Determine the [x, y] coordinate at the center of the cell enclosing the given text.  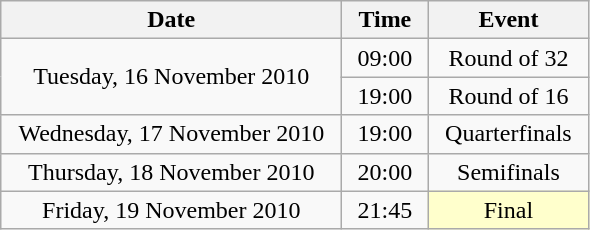
Round of 16 [508, 96]
21:45 [385, 210]
Time [385, 20]
Semifinals [508, 172]
Date [172, 20]
Event [508, 20]
Final [508, 210]
20:00 [385, 172]
Quarterfinals [508, 134]
Friday, 19 November 2010 [172, 210]
Tuesday, 16 November 2010 [172, 77]
09:00 [385, 58]
Round of 32 [508, 58]
Thursday, 18 November 2010 [172, 172]
Wednesday, 17 November 2010 [172, 134]
